Capture the cell that displays the provided text and extract its (X, Y) central coordinate. 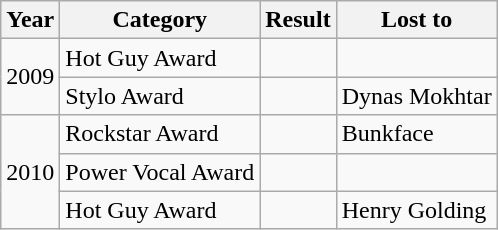
Power Vocal Award (160, 172)
Lost to (416, 20)
Henry Golding (416, 210)
Stylo Award (160, 96)
Bunkface (416, 134)
2009 (30, 77)
Result (298, 20)
Dynas Mokhtar (416, 96)
2010 (30, 172)
Year (30, 20)
Category (160, 20)
Rockstar Award (160, 134)
